Return (x, y) of the center of cell containing provided text 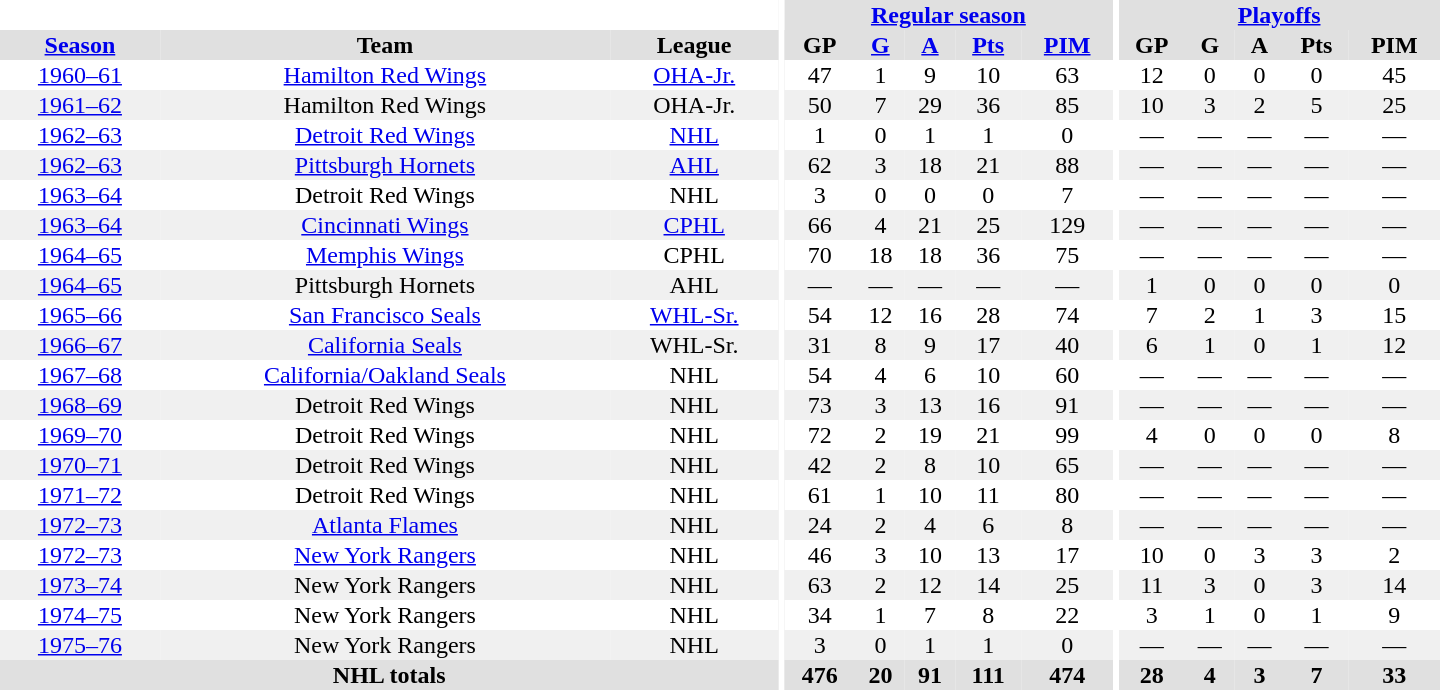
129 (1068, 225)
Cincinnati Wings (385, 225)
88 (1068, 165)
League (694, 45)
California/Oakland Seals (385, 375)
Season (80, 45)
65 (1068, 465)
61 (820, 495)
15 (1394, 315)
24 (820, 525)
Playoffs (1279, 15)
1967–68 (80, 375)
34 (820, 615)
22 (1068, 615)
1968–69 (80, 405)
85 (1068, 105)
99 (1068, 435)
476 (820, 675)
72 (820, 435)
70 (820, 255)
1960–61 (80, 75)
45 (1394, 75)
42 (820, 465)
1974–75 (80, 615)
California Seals (385, 345)
29 (930, 105)
San Francisco Seals (385, 315)
19 (930, 435)
1969–70 (80, 435)
1961–62 (80, 105)
Memphis Wings (385, 255)
Team (385, 45)
60 (1068, 375)
1965–66 (80, 315)
Regular season (948, 15)
31 (820, 345)
40 (1068, 345)
62 (820, 165)
46 (820, 555)
474 (1068, 675)
1973–74 (80, 585)
74 (1068, 315)
66 (820, 225)
5 (1316, 105)
1971–72 (80, 495)
80 (1068, 495)
1966–67 (80, 345)
50 (820, 105)
33 (1394, 675)
NHL totals (389, 675)
47 (820, 75)
73 (820, 405)
20 (881, 675)
75 (1068, 255)
1970–71 (80, 465)
1975–76 (80, 645)
111 (988, 675)
Atlanta Flames (385, 525)
